From the cell containing the given text, extract its center point as (x, y) coordinate. 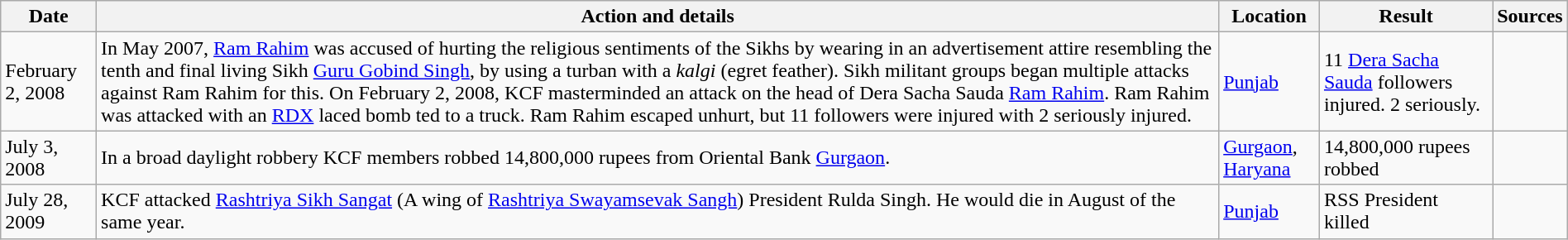
In a broad daylight robbery KCF members robbed 14,800,000 rupees from Oriental Bank Gurgaon. (658, 157)
14,800,000 rupees robbed (1406, 157)
Sources (1530, 17)
RSS President killed (1406, 212)
Location (1269, 17)
11 Dera Sacha Sauda followers injured. 2 seriously. (1406, 81)
July 3, 2008 (49, 157)
July 28, 2009 (49, 212)
Result (1406, 17)
February 2, 2008 (49, 81)
KCF attacked Rashtriya Sikh Sangat (A wing of Rashtriya Swayamsevak Sangh) President Rulda Singh. He would die in August of the same year. (658, 212)
Gurgaon, Haryana (1269, 157)
Action and details (658, 17)
Date (49, 17)
